Scan for the cell matching the given text and deliver its (X, Y) coordinate at center. 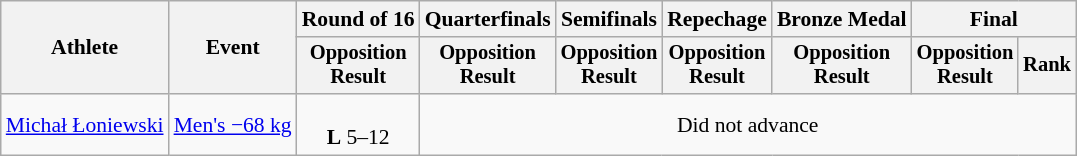
Men's −68 kg (233, 124)
Athlete (85, 48)
Quarterfinals (488, 19)
Rank (1047, 66)
Bronze Medal (842, 19)
Final (994, 19)
Repechage (717, 19)
Semifinals (610, 19)
Did not advance (748, 124)
Round of 16 (358, 19)
Michał Łoniewski (85, 124)
L 5–12 (358, 124)
Event (233, 48)
